From the cell containing the given text, extract its center point as [x, y] coordinate. 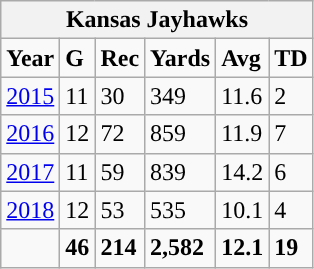
535 [180, 210]
10.1 [242, 210]
72 [120, 134]
14.2 [242, 172]
53 [120, 210]
2018 [30, 210]
2017 [30, 172]
59 [120, 172]
46 [78, 248]
2,582 [180, 248]
Year [30, 58]
7 [291, 134]
2 [291, 96]
839 [180, 172]
G [78, 58]
Yards [180, 58]
2015 [30, 96]
30 [120, 96]
Kansas Jayhawks [157, 20]
19 [291, 248]
6 [291, 172]
859 [180, 134]
11.6 [242, 96]
214 [120, 248]
2016 [30, 134]
11.9 [242, 134]
TD [291, 58]
12.1 [242, 248]
4 [291, 210]
349 [180, 96]
Avg [242, 58]
Rec [120, 58]
